For the text-containing cell, return its midpoint in [x, y] coordinate format. 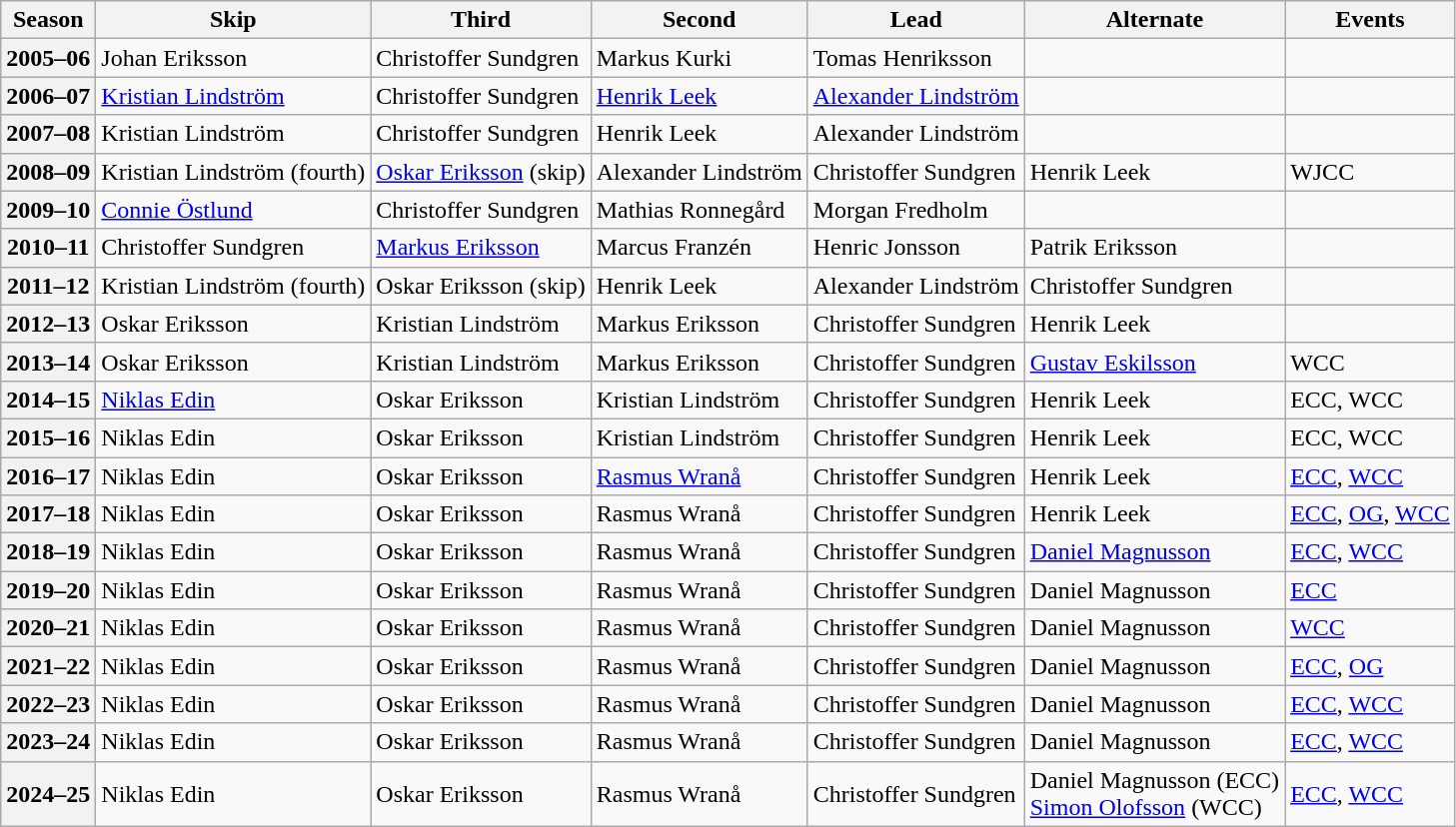
2015–16 [48, 437]
2007–08 [48, 134]
Johan Eriksson [234, 58]
2021–22 [48, 666]
2019–20 [48, 590]
WJCC [1371, 172]
Alternate [1154, 20]
Morgan Fredholm [915, 210]
Skip [234, 20]
2017–18 [48, 514]
Daniel Magnusson (ECC) Simon Olofsson (WCC) [1154, 793]
Events [1371, 20]
Second [700, 20]
2009–10 [48, 210]
Connie Östlund [234, 210]
2018–19 [48, 552]
Henric Jonsson [915, 248]
Season [48, 20]
Third [481, 20]
2005–06 [48, 58]
2013–14 [48, 362]
ECC, OG [1371, 666]
2012–13 [48, 324]
2014–15 [48, 400]
Tomas Henriksson [915, 58]
Mathias Ronnegård [700, 210]
ECC, OG, WCC [1371, 514]
Markus Kurki [700, 58]
2020–21 [48, 628]
2022–23 [48, 704]
2010–11 [48, 248]
Patrik Eriksson [1154, 248]
ECC [1371, 590]
2024–25 [48, 793]
Lead [915, 20]
2011–12 [48, 286]
2008–09 [48, 172]
2006–07 [48, 96]
2016–17 [48, 476]
Gustav Eskilsson [1154, 362]
Marcus Franzén [700, 248]
2023–24 [48, 742]
